From the cell containing the given text, extract its center point as [X, Y] coordinate. 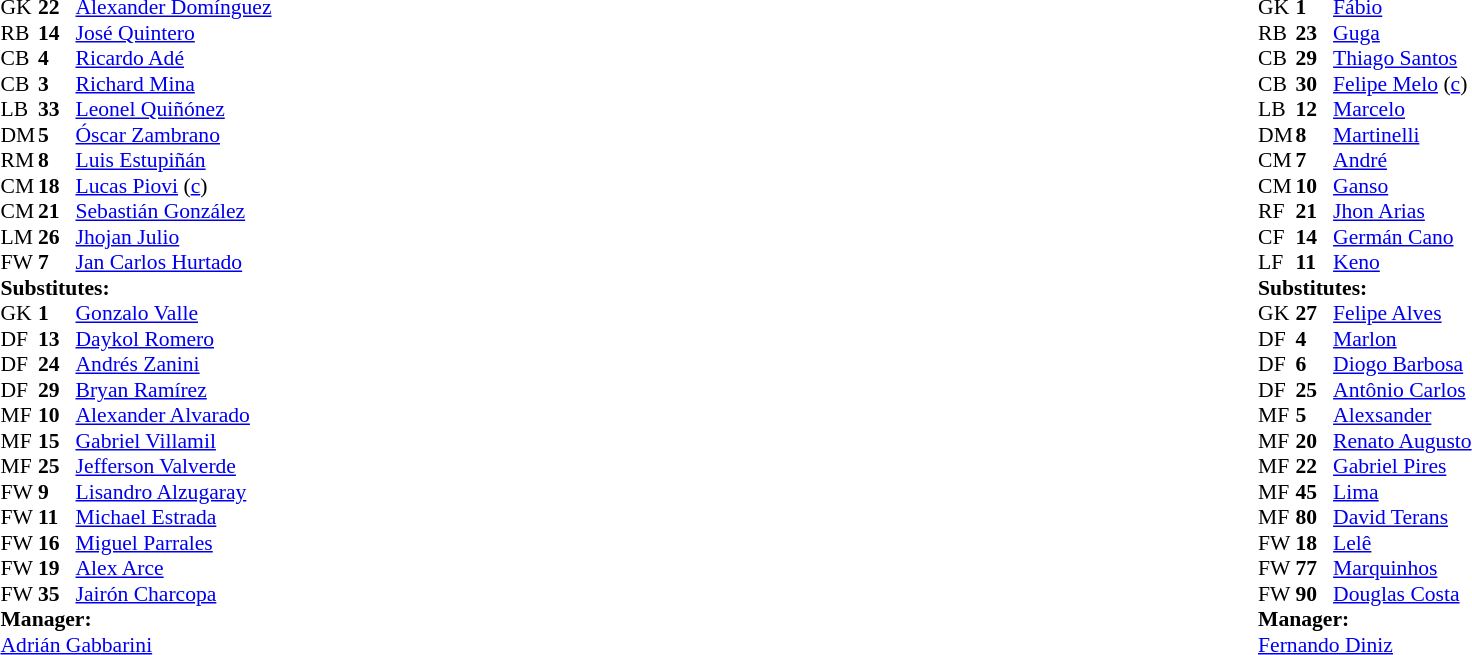
Alexander Alvarado [174, 415]
Lisandro Alzugaray [174, 492]
Gabriel Villamil [174, 441]
Lelê [1402, 543]
22 [1315, 467]
Martinelli [1402, 135]
Renato Augusto [1402, 441]
20 [1315, 441]
Sebastián González [174, 211]
Marquinhos [1402, 569]
Óscar Zambrano [174, 135]
Andrés Zanini [174, 365]
Felipe Melo (c) [1402, 84]
Alexsander [1402, 415]
Gonzalo Valle [174, 313]
45 [1315, 492]
35 [57, 594]
Felipe Alves [1402, 313]
Bryan Ramírez [174, 390]
RM [19, 161]
33 [57, 109]
Jefferson Valverde [174, 467]
19 [57, 569]
1 [57, 313]
Douglas Costa [1402, 594]
Daykol Romero [174, 339]
24 [57, 365]
José Quintero [174, 33]
23 [1315, 33]
Lucas Piovi (c) [174, 186]
Keno [1402, 263]
80 [1315, 517]
Michael Estrada [174, 517]
90 [1315, 594]
Richard Mina [174, 84]
Leonel Quiñónez [174, 109]
Jan Carlos Hurtado [174, 263]
LF [1277, 263]
Guga [1402, 33]
CF [1277, 237]
Marlon [1402, 339]
Thiago Santos [1402, 59]
30 [1315, 84]
9 [57, 492]
Marcelo [1402, 109]
15 [57, 441]
LM [19, 237]
Lima [1402, 492]
André [1402, 161]
Jairón Charcopa [174, 594]
Jhojan Julio [174, 237]
Gabriel Pires [1402, 467]
Antônio Carlos [1402, 390]
27 [1315, 313]
Ricardo Adé [174, 59]
RF [1277, 211]
26 [57, 237]
Ganso [1402, 186]
Alex Arce [174, 569]
David Terans [1402, 517]
6 [1315, 365]
Germán Cano [1402, 237]
3 [57, 84]
13 [57, 339]
Luis Estupiñán [174, 161]
77 [1315, 569]
Jhon Arias [1402, 211]
12 [1315, 109]
Diogo Barbosa [1402, 365]
Miguel Parrales [174, 543]
16 [57, 543]
